Search for the cell housing the specified text and yield its (x, y) center coordinate. 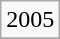
2005 (30, 20)
